Locate the cell with the specified text and output its (x, y) center coordinate. 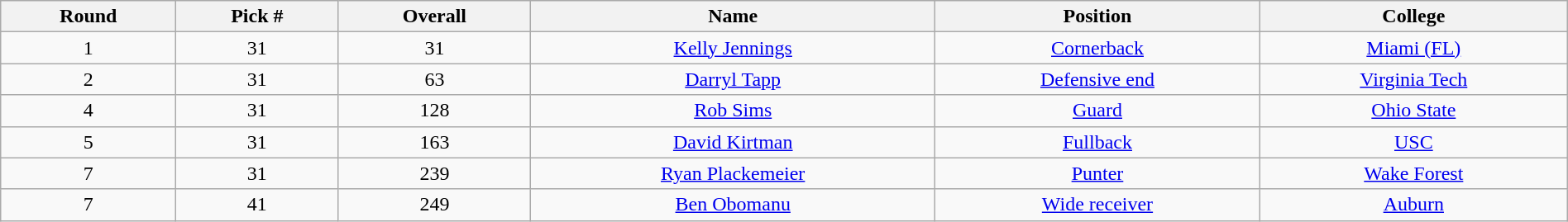
Virginia Tech (1413, 79)
63 (435, 79)
Ben Obomanu (733, 205)
249 (435, 205)
Rob Sims (733, 111)
Pick # (257, 17)
Round (88, 17)
Ryan Plackemeier (733, 173)
Auburn (1413, 205)
USC (1413, 142)
Punter (1098, 173)
Wide receiver (1098, 205)
41 (257, 205)
4 (88, 111)
Miami (FL) (1413, 48)
Guard (1098, 111)
Position (1098, 17)
163 (435, 142)
Overall (435, 17)
Kelly Jennings (733, 48)
Ohio State (1413, 111)
Darryl Tapp (733, 79)
Name (733, 17)
1 (88, 48)
David Kirtman (733, 142)
5 (88, 142)
Fullback (1098, 142)
128 (435, 111)
College (1413, 17)
239 (435, 173)
Wake Forest (1413, 173)
2 (88, 79)
Cornerback (1098, 48)
Defensive end (1098, 79)
